Search for the cell housing the specified text and yield its [X, Y] center coordinate. 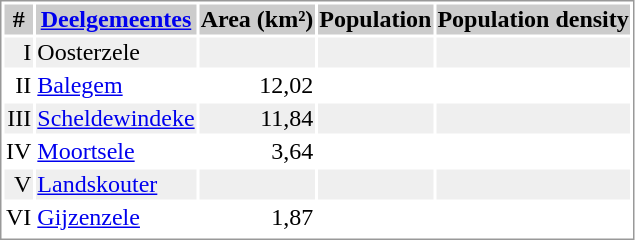
IV [18, 151]
12,02 [257, 85]
Oosterzele [116, 53]
V [18, 185]
Deelgemeentes [116, 19]
# [18, 19]
Landskouter [116, 185]
VI [18, 217]
1,87 [257, 217]
11,84 [257, 119]
Moortsele [116, 151]
Scheldewindeke [116, 119]
3,64 [257, 151]
Gijzenzele [116, 217]
Area (km²) [257, 19]
Population [376, 19]
Population density [533, 19]
I [18, 53]
III [18, 119]
Balegem [116, 85]
II [18, 85]
